Determine the (X, Y) coordinate at the center of the cell enclosing the given text.  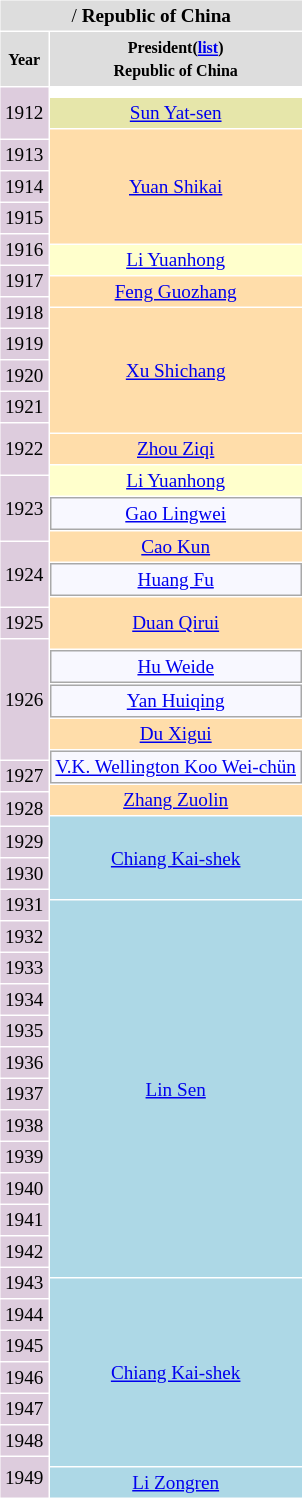
1945 (24, 1346)
Zhou Ziqi (176, 449)
1940 (24, 1189)
Du Xigui (176, 734)
/ Republic of China (150, 15)
Xu Shichang (176, 370)
1936 (24, 1063)
1920 (24, 375)
Year (24, 59)
1924 (24, 574)
Feng Guozhang (176, 291)
Yan Huiqing (176, 700)
Zhang Zuolin (176, 800)
1941 (24, 1220)
1949 (24, 1477)
1926 (24, 700)
1932 (24, 937)
Duan Qirui (176, 624)
1916 (24, 249)
1948 (24, 1441)
1934 (24, 999)
1918 (24, 313)
1919 (24, 344)
1922 (24, 450)
Hu Weide (176, 666)
1933 (24, 968)
1912 (24, 114)
1915 (24, 218)
Sun Yat-sen (176, 113)
1923 (24, 508)
1917 (24, 281)
1946 (24, 1377)
1913 (24, 155)
Yuan Shikai (176, 187)
V.K. Wellington Koo Wei-chün (176, 766)
1921 (24, 407)
1935 (24, 1031)
1929 (24, 842)
1938 (24, 1125)
1931 (24, 905)
1942 (24, 1251)
Huang Fu (176, 580)
1944 (24, 1315)
President(list)Republic of China (176, 59)
1947 (24, 1409)
1943 (24, 1283)
Cao Kun (176, 547)
1928 (24, 808)
1930 (24, 873)
1927 (24, 776)
1925 (24, 623)
Lin Sen (176, 1088)
1937 (24, 1094)
Gao Lingwei (176, 514)
Li Zongren (176, 1483)
1914 (24, 187)
1939 (24, 1157)
